Capture the cell that displays the provided text and extract its (x, y) central coordinate. 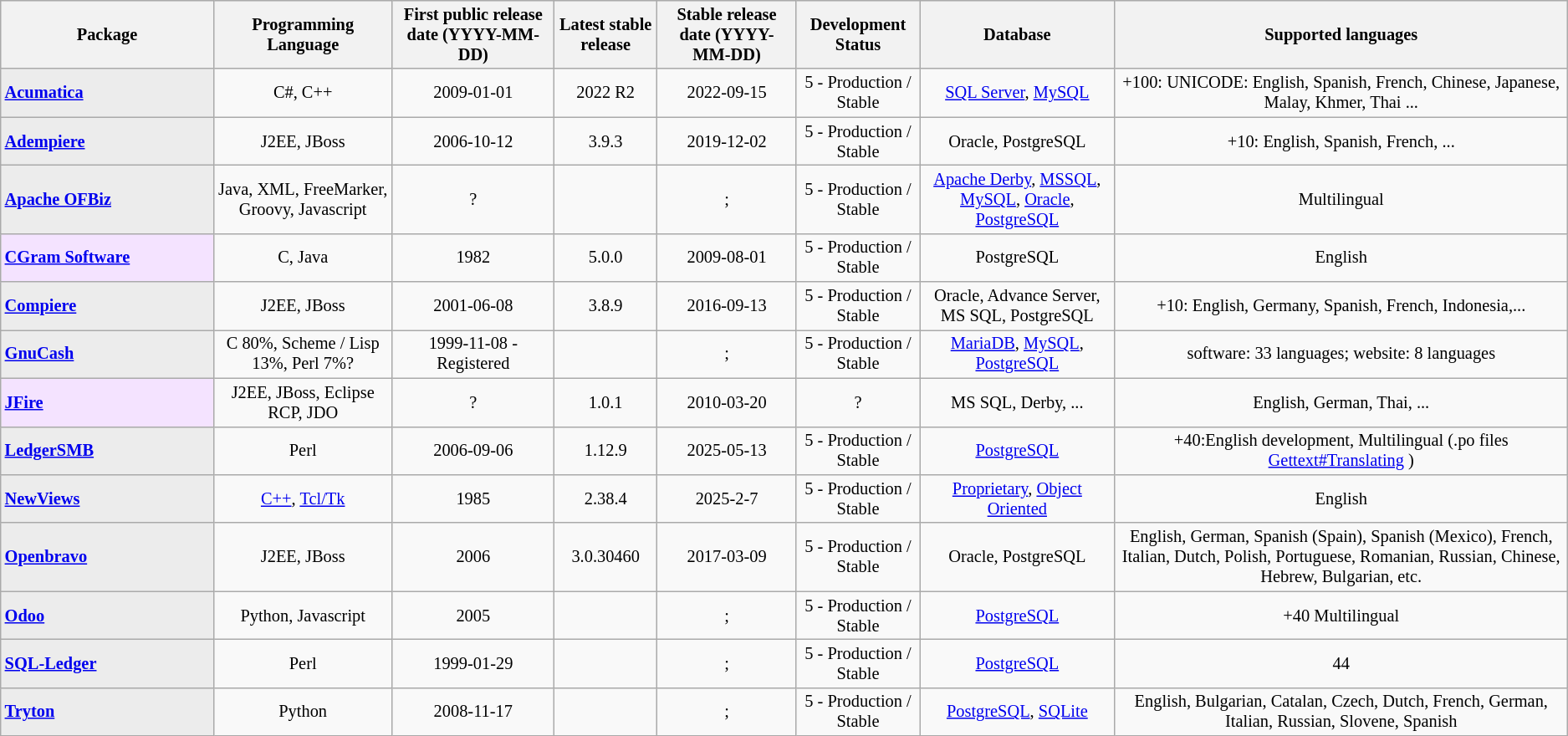
Database (1017, 34)
2025-2-7 (727, 498)
2009-08-01 (727, 258)
English, German, Thai, ... (1341, 402)
Programming Language (303, 34)
C 80%, Scheme / Lisp 13%, Perl 7%? (303, 354)
Python (303, 712)
+10: English, Germany, Spanish, French, Indonesia,... (1341, 306)
1999-11-08 - Registered (473, 354)
2006-09-06 (473, 451)
3.9.3 (605, 141)
MS SQL, Derby, ... (1017, 402)
Odoo (107, 616)
Compiere (107, 306)
2025-05-13 (727, 451)
2022 R2 (605, 93)
Proprietary, Object Oriented (1017, 498)
2006-10-12 (473, 141)
Openbravo (107, 557)
English, German, Spanish (Spain), Spanish (Mexico), French, Italian, Dutch, Polish, Portuguese, Romanian, Russian, Chinese, Hebrew, Bulgarian, etc. (1341, 557)
Acumatica (107, 93)
1999-01-29 (473, 663)
GnuCash (107, 354)
2001-06-08 (473, 306)
LedgerSMB (107, 451)
2022-09-15 (727, 93)
3.8.9 (605, 306)
5.0.0 (605, 258)
+40:English development, Multilingual (.po files Gettext#Translating ) (1341, 451)
2006 (473, 557)
1.12.9 (605, 451)
MariaDB, MySQL, PostgreSQL (1017, 354)
J2EE, JBoss, Eclipse RCP, JDO (303, 402)
2010-03-20 (727, 402)
+10: English, Spanish, French, ... (1341, 141)
NewViews (107, 498)
C++, Tcl/Tk (303, 498)
Apache OFBiz (107, 199)
2016-09-13 (727, 306)
software: 33 languages; website: 8 languages (1341, 354)
2005 (473, 616)
2008-11-17 (473, 712)
English, Bulgarian, Catalan, Czech, Dutch, French, German, Italian, Russian, Slovene, Spanish (1341, 712)
Development Status (858, 34)
C#, C++ (303, 93)
2.38.4 (605, 498)
Supported languages (1341, 34)
Latest stable release (605, 34)
First public release date (YYYY-MM-DD) (473, 34)
2019-12-02 (727, 141)
PostgreSQL, SQLite (1017, 712)
+40 Multilingual (1341, 616)
1982 (473, 258)
Package (107, 34)
1.0.1 (605, 402)
SQL Server, MySQL (1017, 93)
Tryton (107, 712)
C, Java (303, 258)
44 (1341, 663)
Multilingual (1341, 199)
2017-03-09 (727, 557)
Adempiere (107, 141)
1985 (473, 498)
SQL-Ledger (107, 663)
Java, XML, FreeMarker, Groovy, Javascript (303, 199)
CGram Software (107, 258)
Oracle, Advance Server, MS SQL, PostgreSQL (1017, 306)
JFire (107, 402)
Stable release date (YYYY-MM-DD) (727, 34)
2009-01-01 (473, 93)
+100: UNICODE: English, Spanish, French, Chinese, Japanese, Malay, Khmer, Thai ... (1341, 93)
Python, Javascript (303, 616)
3.0.30460 (605, 557)
Apache Derby, MSSQL, MySQL, Oracle, PostgreSQL (1017, 199)
